Extract the [X, Y] coordinate from the center of the cell holding the provided text.  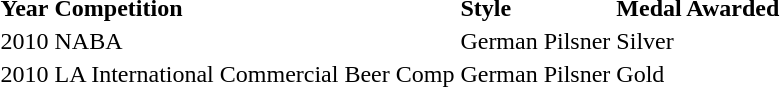
NABA [254, 41]
German Pilsner [536, 41]
